Search for the cell housing the specified text and yield its [x, y] center coordinate. 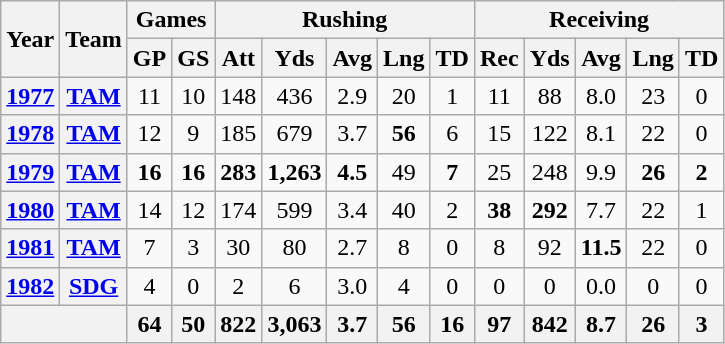
0.0 [601, 286]
40 [404, 210]
88 [550, 96]
Att [238, 58]
9 [194, 134]
3,063 [294, 324]
11.5 [601, 248]
2.9 [352, 96]
7.7 [601, 210]
436 [294, 96]
1981 [30, 248]
30 [238, 248]
GS [194, 58]
20 [404, 96]
1977 [30, 96]
Receiving [598, 20]
1979 [30, 172]
92 [550, 248]
80 [294, 248]
3.0 [352, 286]
SDG [94, 286]
2.7 [352, 248]
10 [194, 96]
174 [238, 210]
38 [499, 210]
822 [238, 324]
Rec [499, 58]
283 [238, 172]
185 [238, 134]
49 [404, 172]
292 [550, 210]
23 [653, 96]
25 [499, 172]
4.5 [352, 172]
8.7 [601, 324]
1980 [30, 210]
Games [170, 20]
64 [149, 324]
842 [550, 324]
14 [149, 210]
122 [550, 134]
Rushing [345, 20]
Year [30, 39]
8.1 [601, 134]
50 [194, 324]
8.0 [601, 96]
1,263 [294, 172]
248 [550, 172]
3.4 [352, 210]
9.9 [601, 172]
599 [294, 210]
679 [294, 134]
1982 [30, 286]
Team [94, 39]
15 [499, 134]
GP [149, 58]
1978 [30, 134]
97 [499, 324]
148 [238, 96]
